Pinpoint the cell where the given text exists, returning its [x, y] midpoint coordinate. 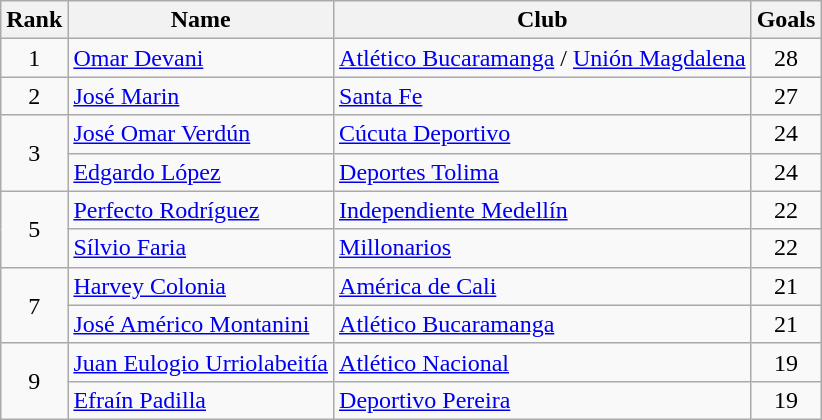
Sílvio Faria [201, 248]
Perfecto Rodríguez [201, 210]
3 [34, 153]
Independiente Medellín [543, 210]
Rank [34, 20]
27 [786, 96]
Atlético Nacional [543, 362]
América de Cali [543, 286]
Club [543, 20]
Atlético Bucaramanga / Unión Magdalena [543, 58]
Deportes Tolima [543, 172]
Omar Devani [201, 58]
5 [34, 229]
9 [34, 381]
José Américo Montanini [201, 324]
2 [34, 96]
Efraín Padilla [201, 400]
Santa Fe [543, 96]
7 [34, 305]
José Marin [201, 96]
28 [786, 58]
Deportivo Pereira [543, 400]
Edgardo López [201, 172]
Millonarios [543, 248]
Name [201, 20]
Atlético Bucaramanga [543, 324]
1 [34, 58]
Juan Eulogio Urriolabeitía [201, 362]
José Omar Verdún [201, 134]
Goals [786, 20]
Cúcuta Deportivo [543, 134]
Harvey Colonia [201, 286]
